Extract the [x, y] coordinate from the center of the cell holding the provided text.  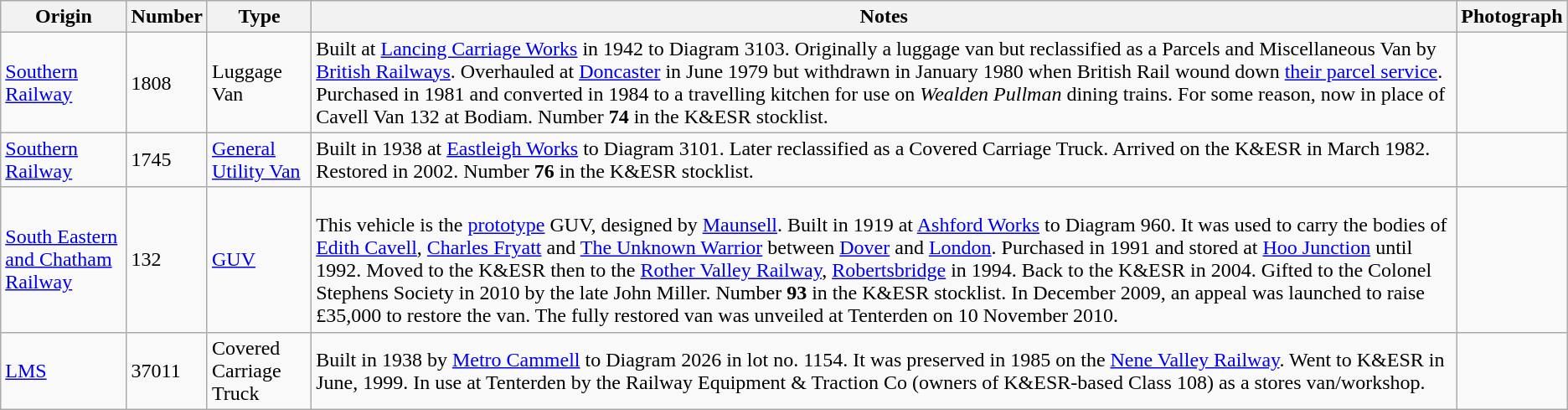
GUV [259, 260]
1745 [167, 159]
1808 [167, 82]
Origin [64, 17]
132 [167, 260]
Luggage Van [259, 82]
Number [167, 17]
Covered Carriage Truck [259, 371]
General Utility Van [259, 159]
Notes [885, 17]
Photograph [1512, 17]
37011 [167, 371]
South Eastern and Chatham Railway [64, 260]
LMS [64, 371]
Type [259, 17]
